Capture the cell that displays the provided text and extract its [X, Y] central coordinate. 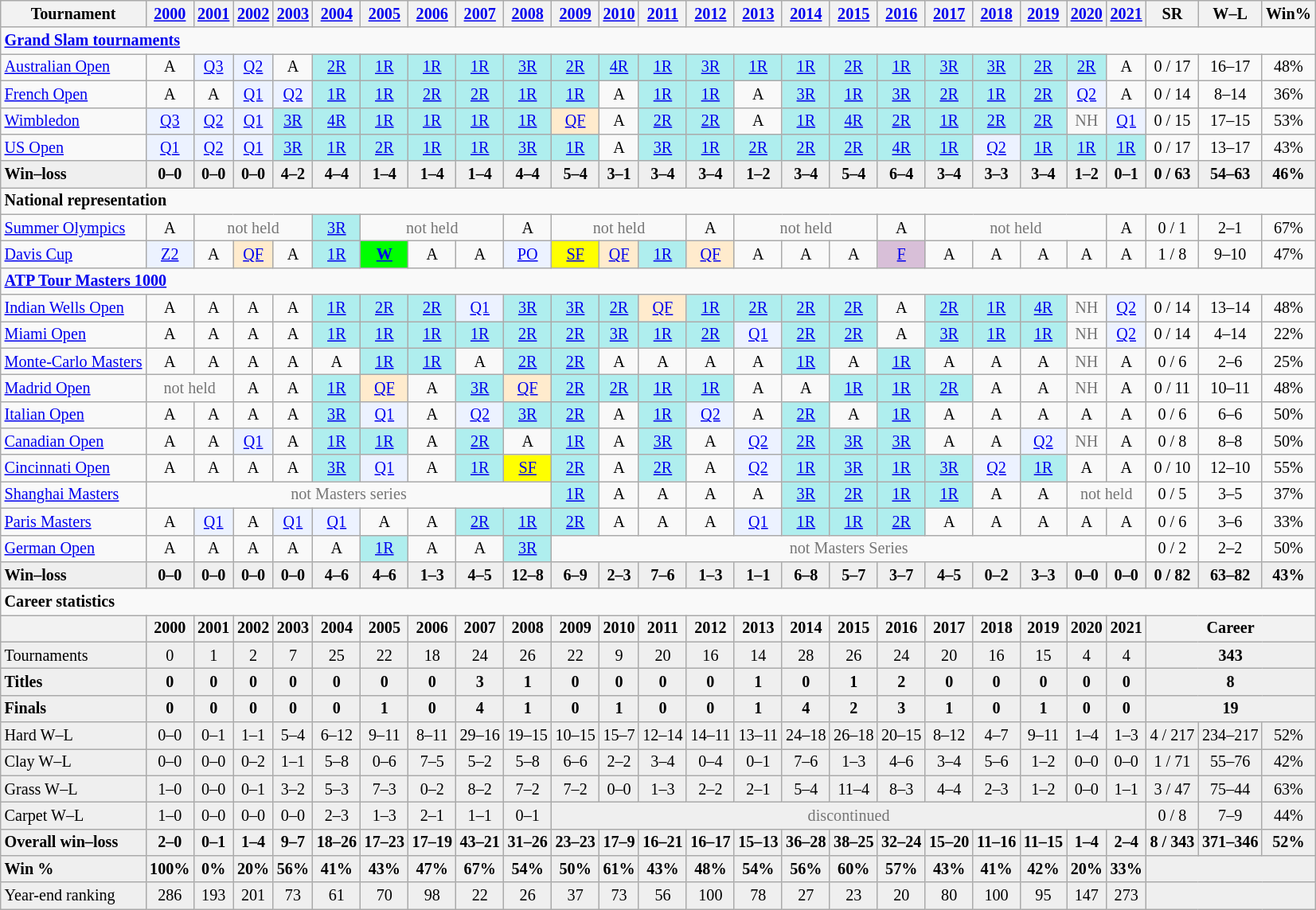
7 [293, 656]
70 [385, 896]
56 [662, 896]
16–21 [662, 843]
3–5 [1230, 495]
4–7 [997, 736]
0 / 63 [1173, 175]
not Masters Series [849, 549]
4–2 [293, 175]
8–12 [949, 736]
6–9 [576, 576]
0 / 10 [1173, 469]
17–15 [1230, 121]
4–14 [1230, 335]
0% [213, 869]
25% [1288, 362]
43–21 [480, 843]
8–3 [901, 789]
Titles [73, 682]
28 [806, 656]
Miami Open [73, 335]
36–28 [806, 843]
discontinued [849, 816]
6–4 [901, 175]
3–6 [1230, 522]
0 / 5 [1173, 495]
4 / 217 [1173, 736]
2–0 [170, 843]
Madrid Open [73, 389]
46% [1288, 175]
2–6 [1230, 362]
0 / 2 [1173, 549]
F [901, 255]
23 [853, 896]
95 [1043, 896]
0 / 1 [1173, 228]
7–5 [432, 763]
6–12 [337, 736]
11–4 [853, 789]
Carpet W–L [73, 816]
75–44 [1230, 789]
55% [1288, 469]
3–2 [293, 789]
Monte-Carlo Masters [73, 362]
15–13 [758, 843]
7–3 [385, 789]
193 [213, 896]
29–16 [480, 736]
147 [1087, 896]
10–11 [1230, 389]
23–23 [576, 843]
SR [1173, 14]
25 [337, 656]
Australian Open [73, 68]
63% [1288, 789]
44% [1288, 816]
7–9 [1230, 816]
15–20 [949, 843]
14 [758, 656]
not Masters series [349, 495]
German Open [73, 549]
8 / 343 [1173, 843]
Summer Olympics [73, 228]
Career [1231, 629]
98 [432, 896]
3 / 47 [1173, 789]
12–10 [1230, 469]
1 / 71 [1173, 763]
26–18 [853, 736]
Year-end ranking [73, 896]
13–14 [1230, 308]
14–11 [710, 736]
15 [1043, 656]
Italian Open [73, 416]
15–7 [619, 736]
11–15 [1043, 843]
0–6 [385, 763]
18–26 [337, 843]
343 [1231, 656]
36% [1288, 95]
Clay W–L [73, 763]
Paris Masters [73, 522]
234–217 [1230, 736]
Indian Wells Open [73, 308]
37 [576, 896]
63–82 [1230, 576]
Canadian Open [73, 442]
273 [1127, 896]
Shanghai Masters [73, 495]
12–8 [528, 576]
201 [253, 896]
1 / 8 [1173, 255]
Tournament [73, 14]
371–346 [1230, 843]
55–76 [1230, 763]
Win% [1288, 14]
Wimbledon [73, 121]
Win % [73, 869]
0 / 82 [1173, 576]
8–2 [480, 789]
13–17 [1230, 148]
Grand Slam tournaments [658, 41]
20–15 [901, 736]
286 [170, 896]
6–8 [806, 576]
2–4 [1127, 843]
PO [528, 255]
Hard W–L [73, 736]
9–7 [293, 843]
11–16 [997, 843]
8–8 [1230, 442]
53% [1288, 121]
61 [337, 896]
Grass W–L [73, 789]
17–23 [385, 843]
Overall win–loss [73, 843]
32–24 [901, 843]
9 [619, 656]
27 [806, 896]
12–14 [662, 736]
0 / 11 [1173, 389]
Career statistics [658, 603]
Davis Cup [73, 255]
9–10 [1230, 255]
57% [901, 869]
38–25 [853, 843]
Tournaments [73, 656]
17–19 [432, 843]
French Open [73, 95]
3–7 [901, 576]
3–1 [619, 175]
W [385, 255]
W–L [1230, 14]
60% [853, 869]
8–14 [1230, 95]
0 / 15 [1173, 121]
Z2 [170, 255]
18 [432, 656]
5–7 [853, 576]
Finals [73, 709]
24–18 [806, 736]
100% [170, 869]
37% [1288, 495]
0–4 [710, 763]
5–2 [480, 763]
ATP Tour Masters 1000 [658, 282]
19 [1231, 709]
80 [949, 896]
19–15 [528, 736]
78 [758, 896]
5–3 [337, 789]
8 [1231, 682]
5–6 [997, 763]
17–9 [619, 843]
National representation [658, 201]
8–11 [432, 736]
54–63 [1230, 175]
10–15 [576, 736]
31–26 [528, 843]
13–11 [758, 736]
Cincinnati Open [73, 469]
61% [619, 869]
22% [1288, 335]
US Open [73, 148]
